Pinpoint the cell where the given text exists, returning its [x, y] midpoint coordinate. 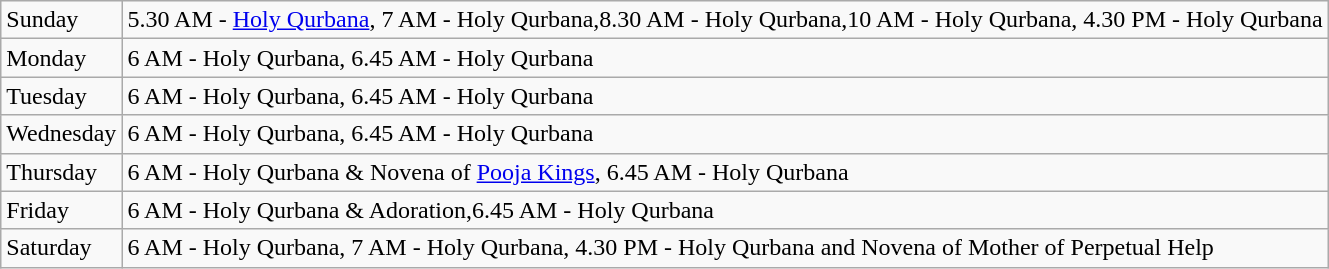
6 AM - Holy Qurbana & Adoration,6.45 AM - Holy Qurbana [725, 210]
Tuesday [62, 96]
Monday [62, 58]
5.30 AM - Holy Qurbana, 7 AM - Holy Qurbana,8.30 AM - Holy Qurbana,10 AM - Holy Qurbana, 4.30 PM - Holy Qurbana [725, 20]
Wednesday [62, 134]
6 AM - Holy Qurbana & Novena of Pooja Kings, 6.45 AM - Holy Qurbana [725, 172]
Thursday [62, 172]
Sunday [62, 20]
6 AM - Holy Qurbana, 7 AM - Holy Qurbana, 4.30 PM - Holy Qurbana and Novena of Mother of Perpetual Help [725, 248]
Friday [62, 210]
Saturday [62, 248]
